Provide the [X, Y] coordinate of the cell's center where the given text is located.  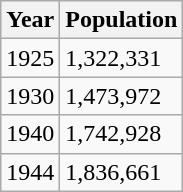
1944 [30, 172]
1940 [30, 134]
1925 [30, 58]
1,322,331 [122, 58]
1,742,928 [122, 134]
Population [122, 20]
1930 [30, 96]
1,473,972 [122, 96]
1,836,661 [122, 172]
Year [30, 20]
